For the text-containing cell, return its midpoint in [X, Y] coordinate format. 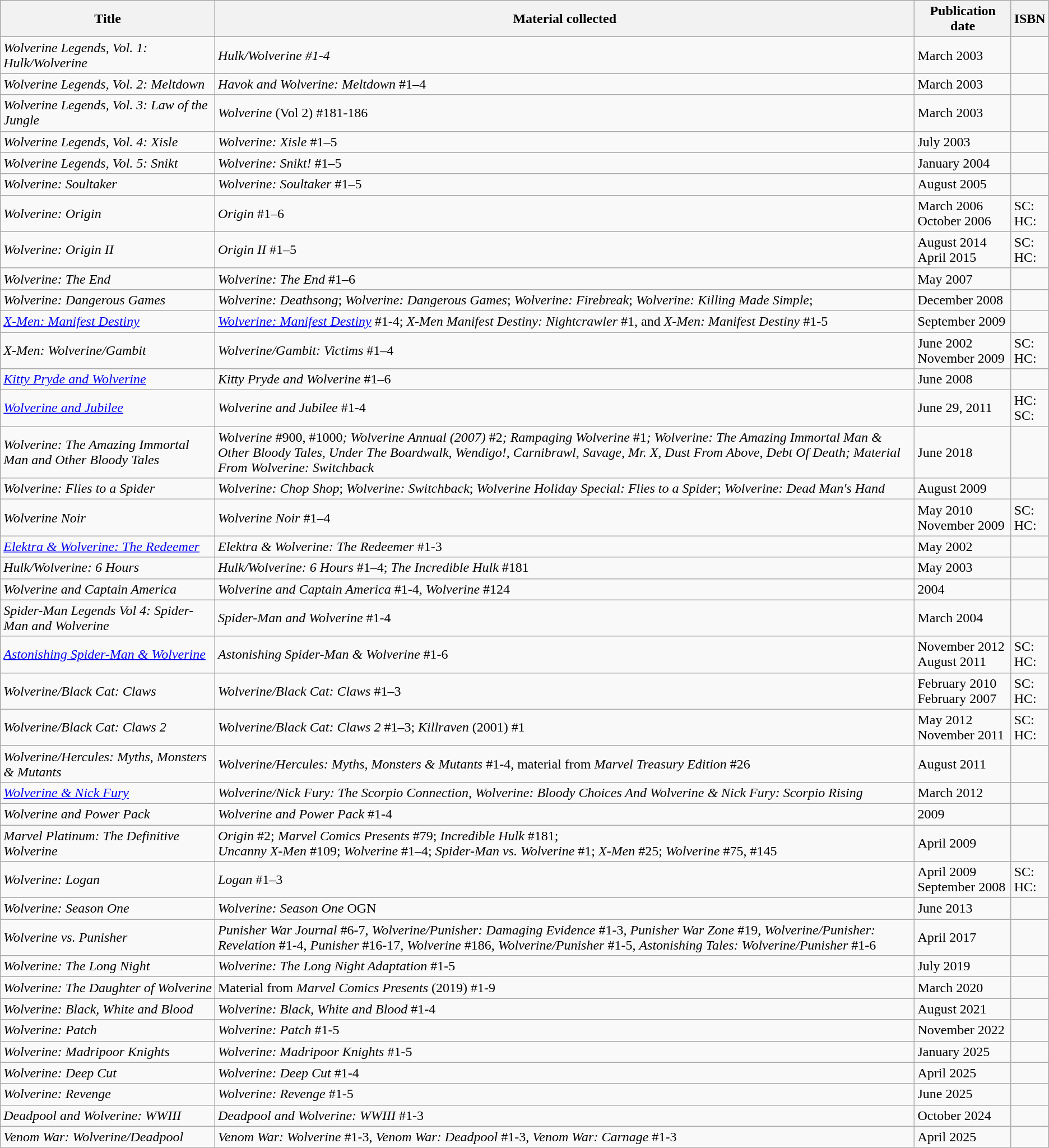
Wolverine and Power Pack #1-4 [565, 814]
Wolverine: The Long Night Adaptation #1-5 [565, 966]
Astonishing Spider-Man & Wolverine #1-6 [565, 655]
April 2009 [963, 843]
Deadpool and Wolverine: WWIII #1-3 [565, 1115]
Wolverine: Xisle #1–5 [565, 142]
ISBN [1030, 19]
Wolverine: Revenge #1-5 [565, 1094]
Wolverine/Black Cat: Claws 2 [108, 728]
Wolverine: The End #1–6 [565, 279]
June 2018 [963, 452]
June 29, 2011 [963, 408]
Wolverine/Black Cat: Claws [108, 691]
Wolverine: Deathsong; Wolverine: Dangerous Games; Wolverine: Firebreak; Wolverine: Killing Made Simple; [565, 300]
January 2025 [963, 1052]
Wolverine and Power Pack [108, 814]
Wolverine: Black, White and Blood [108, 1009]
Wolverine and Captain America [108, 589]
Wolverine: The End [108, 279]
Wolverine: Chop Shop; Wolverine: Switchback; Wolverine Holiday Special: Flies to a Spider; Wolverine: Dead Man's Hand [565, 489]
June 2013 [963, 909]
Elektra & Wolverine: The Redeemer #1-3 [565, 547]
Wolverine Noir [108, 518]
December 2008 [963, 300]
X-Men: Manifest Destiny [108, 321]
Wolverine/Black Cat: Claws 2 #1–3; Killraven (2001) #1 [565, 728]
June 2008 [963, 379]
Wolverine Legends, Vol. 1: Hulk/Wolverine [108, 55]
March 2012 [963, 793]
Wolverine: Madripoor Knights #1-5 [565, 1052]
April 2009September 2008 [963, 880]
Wolverine Legends, Vol. 5: Snikt [108, 163]
Kitty Pryde and Wolverine #1–6 [565, 379]
Venom War: Wolverine/Deadpool [108, 1137]
Wolverine: Season One [108, 909]
Hulk/Wolverine: 6 Hours #1–4; The Incredible Hulk #181 [565, 568]
Title [108, 19]
August 2009 [963, 489]
August 2021 [963, 1009]
Spider-Man and Wolverine #1-4 [565, 618]
Wolverine (Vol 2) #181-186 [565, 113]
Wolverine: Snikt! #1–5 [565, 163]
Wolverine: The Daughter of Wolverine [108, 988]
July 2003 [963, 142]
Spider-Man Legends Vol 4: Spider-Man and Wolverine [108, 618]
Wolverine: The Amazing Immortal Man and Other Bloody Tales [108, 452]
Wolverine/Gambit: Victims #1–4 [565, 350]
May 2003 [963, 568]
Wolverine/Nick Fury: The Scorpio Connection, Wolverine: Bloody Choices And Wolverine & Nick Fury: Scorpio Rising [565, 793]
Wolverine: Soultaker #1–5 [565, 184]
Wolverine: Season One OGN [565, 909]
Material collected [565, 19]
Deadpool and Wolverine: WWIII [108, 1115]
March 2020 [963, 988]
Wolverine/Hercules: Myths, Monsters & Mutants #1-4, material from Marvel Treasury Edition #26 [565, 763]
January 2004 [963, 163]
Wolverine: Madripoor Knights [108, 1052]
2009 [963, 814]
Wolverine: Patch [108, 1030]
Wolverine: Soultaker [108, 184]
June 2002November 2009 [963, 350]
Hulk/Wolverine: 6 Hours [108, 568]
August 2005 [963, 184]
Marvel Platinum: The Definitive Wolverine [108, 843]
Wolverine: Dangerous Games [108, 300]
Wolverine: Flies to a Spider [108, 489]
Origin II #1–5 [565, 250]
2004 [963, 589]
Origin #1–6 [565, 213]
Wolverine: Deep Cut [108, 1073]
Wolverine: Logan [108, 880]
November 2022 [963, 1030]
Wolverine: Black, White and Blood #1-4 [565, 1009]
HC: SC: [1030, 408]
May 2007 [963, 279]
May 2012November 2011 [963, 728]
Wolverine: Patch #1-5 [565, 1030]
Wolverine: The Long Night [108, 966]
Wolverine and Jubilee #1-4 [565, 408]
Havok and Wolverine: Meltdown #1–4 [565, 84]
March 2004 [963, 618]
June 2025 [963, 1094]
Wolverine and Captain America #1-4, Wolverine #124 [565, 589]
August 2011 [963, 763]
March 2006October 2006 [963, 213]
Wolverine Legends, Vol. 3: Law of the Jungle [108, 113]
May 2002 [963, 547]
Wolverine: Origin [108, 213]
Wolverine and Jubilee [108, 408]
October 2024 [963, 1115]
Wolverine & Nick Fury [108, 793]
Wolverine/Hercules: Myths, Monsters & Mutants [108, 763]
Wolverine/Black Cat: Claws #1–3 [565, 691]
Elektra & Wolverine: The Redeemer [108, 547]
Astonishing Spider-Man & Wolverine [108, 655]
Material from Marvel Comics Presents (2019) #1-9 [565, 988]
Kitty Pryde and Wolverine [108, 379]
May 2010November 2009 [963, 518]
Publication date [963, 19]
April 2017 [963, 937]
Logan #1–3 [565, 880]
Hulk/Wolverine #1-4 [565, 55]
Wolverine Legends, Vol. 4: Xisle [108, 142]
Wolverine: Manifest Destiny #1-4; X-Men Manifest Destiny: Nightcrawler #1, and X-Men: Manifest Destiny #1-5 [565, 321]
Wolverine: Revenge [108, 1094]
Wolverine Legends, Vol. 2: Meltdown [108, 84]
Wolverine: Deep Cut #1-4 [565, 1073]
February 2010February 2007 [963, 691]
X-Men: Wolverine/Gambit [108, 350]
Wolverine Noir #1–4 [565, 518]
November 2012August 2011 [963, 655]
July 2019 [963, 966]
September 2009 [963, 321]
Venom War: Wolverine #1-3, Venom War: Deadpool #1-3, Venom War: Carnage #1-3 [565, 1137]
Wolverine: Origin II [108, 250]
Wolverine vs. Punisher [108, 937]
August 2014April 2015 [963, 250]
